Find where the given text appears and provide that cell's center as (x, y) coordinate. 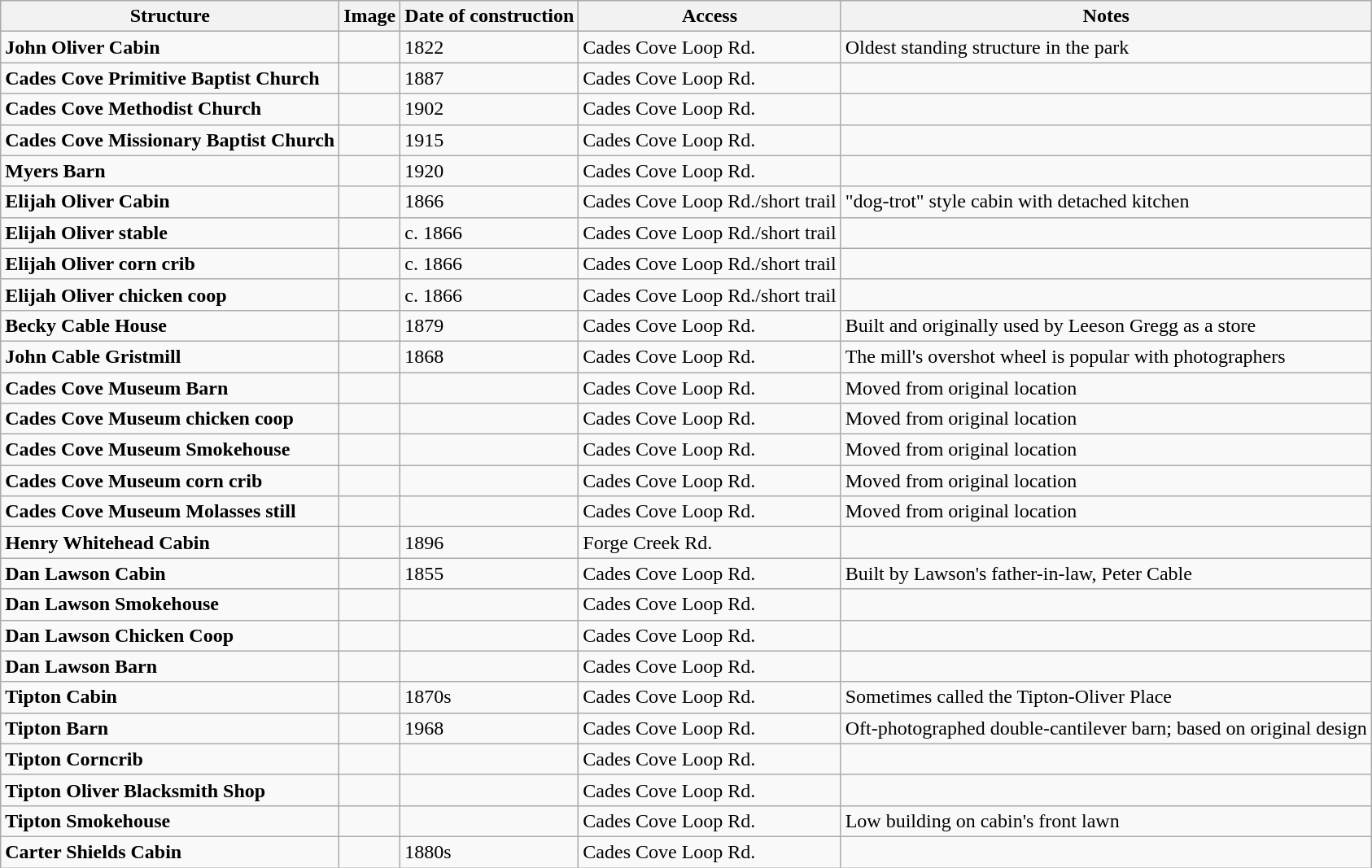
1822 (490, 47)
Built by Lawson's father-in-law, Peter Cable (1106, 574)
1866 (490, 202)
Structure (170, 16)
Elijah Oliver chicken coop (170, 294)
"dog-trot" style cabin with detached kitchen (1106, 202)
Cades Cove Museum corn crib (170, 481)
1968 (490, 728)
Notes (1106, 16)
Dan Lawson Smokehouse (170, 604)
Low building on cabin's front lawn (1106, 821)
Cades Cove Museum Molasses still (170, 512)
1896 (490, 543)
Carter Shields Cabin (170, 852)
Tipton Oliver Blacksmith Shop (170, 790)
1887 (490, 78)
Elijah Oliver Cabin (170, 202)
Oldest standing structure in the park (1106, 47)
Myers Barn (170, 171)
Image (369, 16)
1855 (490, 574)
Becky Cable House (170, 325)
Tipton Smokehouse (170, 821)
Henry Whitehead Cabin (170, 543)
1902 (490, 109)
Tipton Cabin (170, 697)
Date of construction (490, 16)
Dan Lawson Barn (170, 666)
Dan Lawson Chicken Coop (170, 635)
Cades Cove Missionary Baptist Church (170, 140)
John Oliver Cabin (170, 47)
1920 (490, 171)
Sometimes called the Tipton-Oliver Place (1106, 697)
Forge Creek Rd. (710, 543)
Elijah Oliver corn crib (170, 264)
Built and originally used by Leeson Gregg as a store (1106, 325)
Cades Cove Primitive Baptist Church (170, 78)
1879 (490, 325)
Access (710, 16)
Tipton Barn (170, 728)
John Cable Gristmill (170, 356)
1870s (490, 697)
Dan Lawson Cabin (170, 574)
Cades Cove Museum chicken coop (170, 419)
The mill's overshot wheel is popular with photographers (1106, 356)
1868 (490, 356)
Oft-photographed double-cantilever barn; based on original design (1106, 728)
Cades Cove Museum Barn (170, 388)
Cades Cove Museum Smokehouse (170, 450)
Cades Cove Methodist Church (170, 109)
Elijah Oliver stable (170, 233)
1880s (490, 852)
Tipton Corncrib (170, 759)
1915 (490, 140)
